Find where the given text appears and provide that cell's center as (x, y) coordinate. 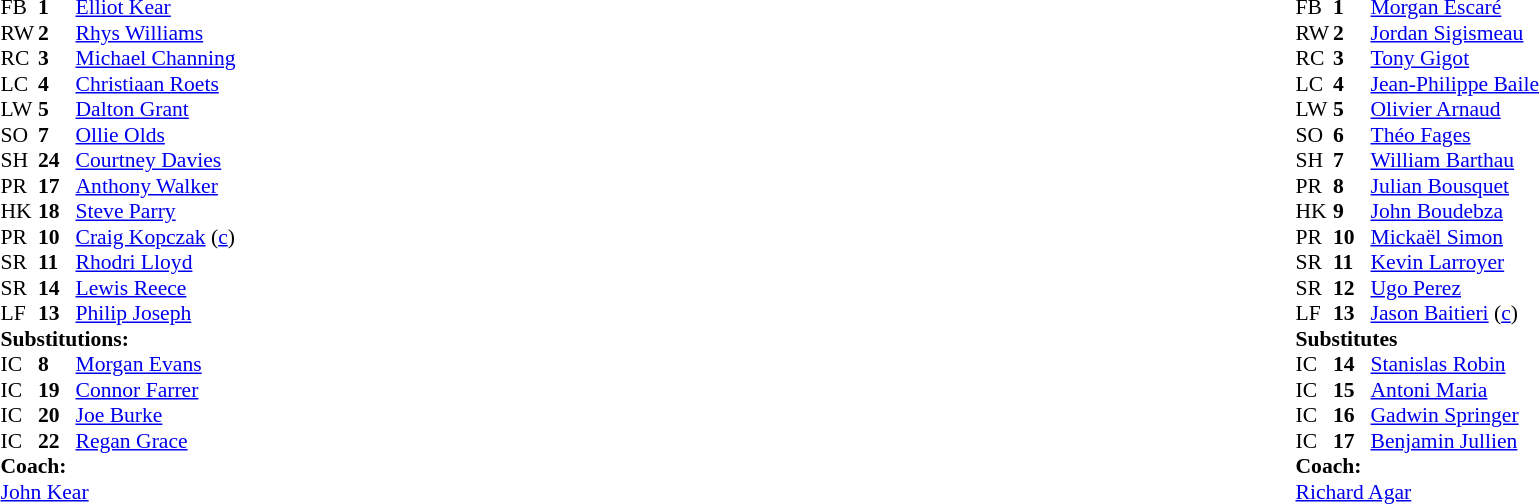
Théo Fages (1455, 135)
12 (1352, 288)
Antoni Maria (1455, 390)
Dalton Grant (156, 109)
Gadwin Springer (1455, 415)
9 (1352, 211)
15 (1352, 390)
6 (1352, 135)
Anthony Walker (156, 186)
Jordan Sigismeau (1455, 33)
Jean-Philippe Baile (1455, 84)
Jason Baitieri (c) (1455, 313)
Olivier Arnaud (1455, 109)
Regan Grace (156, 441)
John Boudebza (1455, 211)
Joe Burke (156, 415)
Stanislas Robin (1455, 365)
Michael Channing (156, 59)
Philip Joseph (156, 313)
Mickaël Simon (1455, 237)
Craig Kopczak (c) (156, 237)
Rhys Williams (156, 33)
Kevin Larroyer (1455, 263)
Substitutes (1418, 339)
Substitutions: (118, 339)
Morgan Evans (156, 365)
Lewis Reece (156, 288)
Rhodri Lloyd (156, 263)
Ugo Perez (1455, 288)
Courtney Davies (156, 161)
18 (57, 211)
Tony Gigot (1455, 59)
Benjamin Jullien (1455, 441)
Christiaan Roets (156, 84)
24 (57, 161)
William Barthau (1455, 161)
Connor Farrer (156, 390)
Steve Parry (156, 211)
Ollie Olds (156, 135)
22 (57, 441)
16 (1352, 415)
Julian Bousquet (1455, 186)
20 (57, 415)
19 (57, 390)
